Extract the (X, Y) coordinate from the center of the cell holding the provided text.  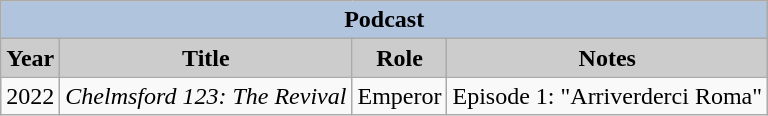
Notes (608, 58)
Emperor (400, 96)
Chelmsford 123: The Revival (206, 96)
Title (206, 58)
2022 (30, 96)
Podcast (384, 20)
Episode 1: "Arriverderci Roma" (608, 96)
Role (400, 58)
Year (30, 58)
